Provide the (x, y) coordinate of the cell's center where the given text is located.  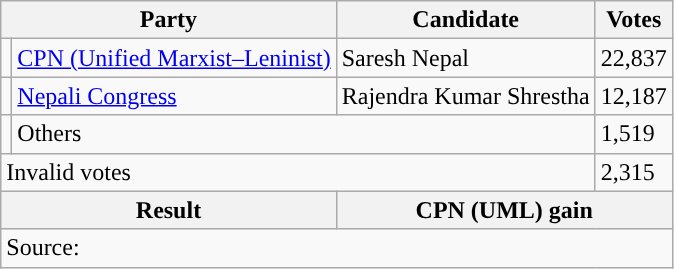
Party (168, 20)
Saresh Nepal (466, 58)
CPN (UML) gain (504, 210)
1,519 (634, 134)
Source: (336, 248)
22,837 (634, 58)
Others (304, 134)
Rajendra Kumar Shrestha (466, 96)
Invalid votes (298, 172)
CPN (Unified Marxist–Leninist) (174, 58)
Result (168, 210)
Votes (634, 20)
Candidate (466, 20)
2,315 (634, 172)
Nepali Congress (174, 96)
12,187 (634, 96)
